Extract the [x, y] coordinate from the center of the cell holding the provided text.  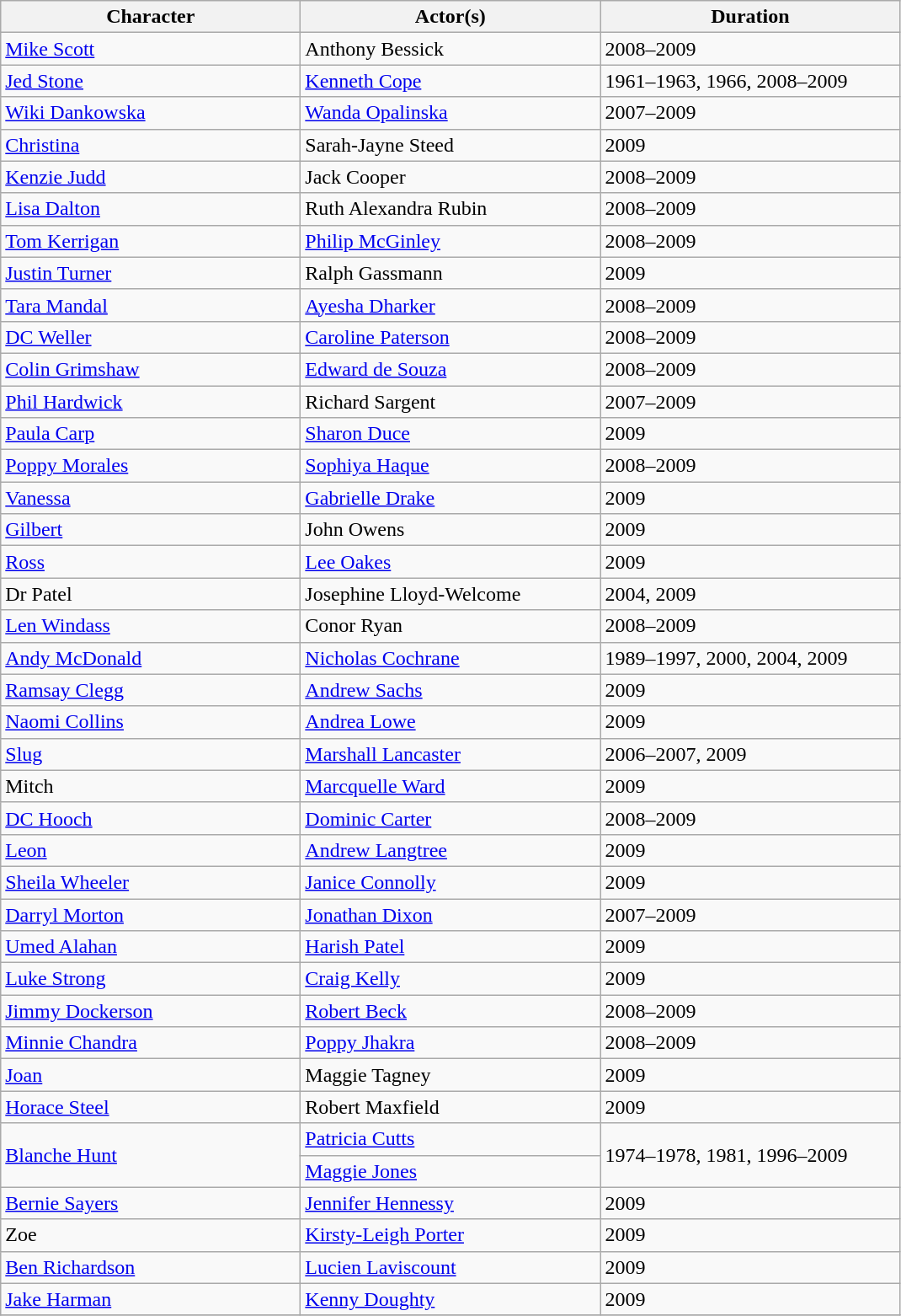
Poppy Jhakra [450, 1043]
Christina [151, 145]
1974–1978, 1981, 1996–2009 [750, 1155]
Robert Beck [450, 1011]
John Owens [450, 530]
Kenny Doughty [450, 1299]
Kenneth Cope [450, 81]
Jonathan Dixon [450, 914]
Ben Richardson [151, 1267]
Sheila Wheeler [151, 882]
Robert Maxfield [450, 1107]
Jed Stone [151, 81]
Minnie Chandra [151, 1043]
Wanda Opalinska [450, 113]
Sharon Duce [450, 434]
Andy McDonald [151, 658]
Wiki Dankowska [151, 113]
Zoe [151, 1235]
Andrea Lowe [450, 722]
Dominic Carter [450, 818]
Jennifer Hennessy [450, 1203]
Nicholas Cochrane [450, 658]
Jake Harman [151, 1299]
Josephine Lloyd-Welcome [450, 594]
Edward de Souza [450, 369]
Darryl Morton [151, 914]
Lisa Dalton [151, 209]
Paula Carp [151, 434]
Harish Patel [450, 947]
Ramsay Clegg [151, 690]
Craig Kelly [450, 979]
Marshall Lancaster [450, 754]
Lucien Laviscount [450, 1267]
Lee Oakes [450, 562]
Luke Strong [151, 979]
Anthony Bessick [450, 49]
Marcquelle Ward [450, 786]
2004, 2009 [750, 594]
Kenzie Judd [151, 177]
Justin Turner [151, 273]
Leon [151, 850]
Horace Steel [151, 1107]
DC Hooch [151, 818]
Slug [151, 754]
1989–1997, 2000, 2004, 2009 [750, 658]
Sophiya Haque [450, 466]
Tara Mandal [151, 305]
Mike Scott [151, 49]
Tom Kerrigan [151, 241]
Len Windass [151, 626]
Vanessa [151, 498]
Character [151, 17]
DC Weller [151, 337]
Joan [151, 1075]
Mitch [151, 786]
Conor Ryan [450, 626]
Richard Sargent [450, 402]
Ralph Gassmann [450, 273]
Actor(s) [450, 17]
2006–2007, 2009 [750, 754]
Andrew Sachs [450, 690]
Maggie Tagney [450, 1075]
Jack Cooper [450, 177]
Gabrielle Drake [450, 498]
Duration [750, 17]
Ruth Alexandra Rubin [450, 209]
Philip McGinley [450, 241]
Sarah-Jayne Steed [450, 145]
Bernie Sayers [151, 1203]
Andrew Langtree [450, 850]
Caroline Paterson [450, 337]
Ayesha Dharker [450, 305]
Poppy Morales [151, 466]
Phil Hardwick [151, 402]
Jimmy Dockerson [151, 1011]
Dr Patel [151, 594]
Naomi Collins [151, 722]
Janice Connolly [450, 882]
Colin Grimshaw [151, 369]
Gilbert [151, 530]
Maggie Jones [450, 1171]
Umed Alahan [151, 947]
Kirsty-Leigh Porter [450, 1235]
1961–1963, 1966, 2008–2009 [750, 81]
Patricia Cutts [450, 1139]
Blanche Hunt [151, 1155]
Ross [151, 562]
